Return the [x, y] coordinate for the center point of the cell that contains the specified text.  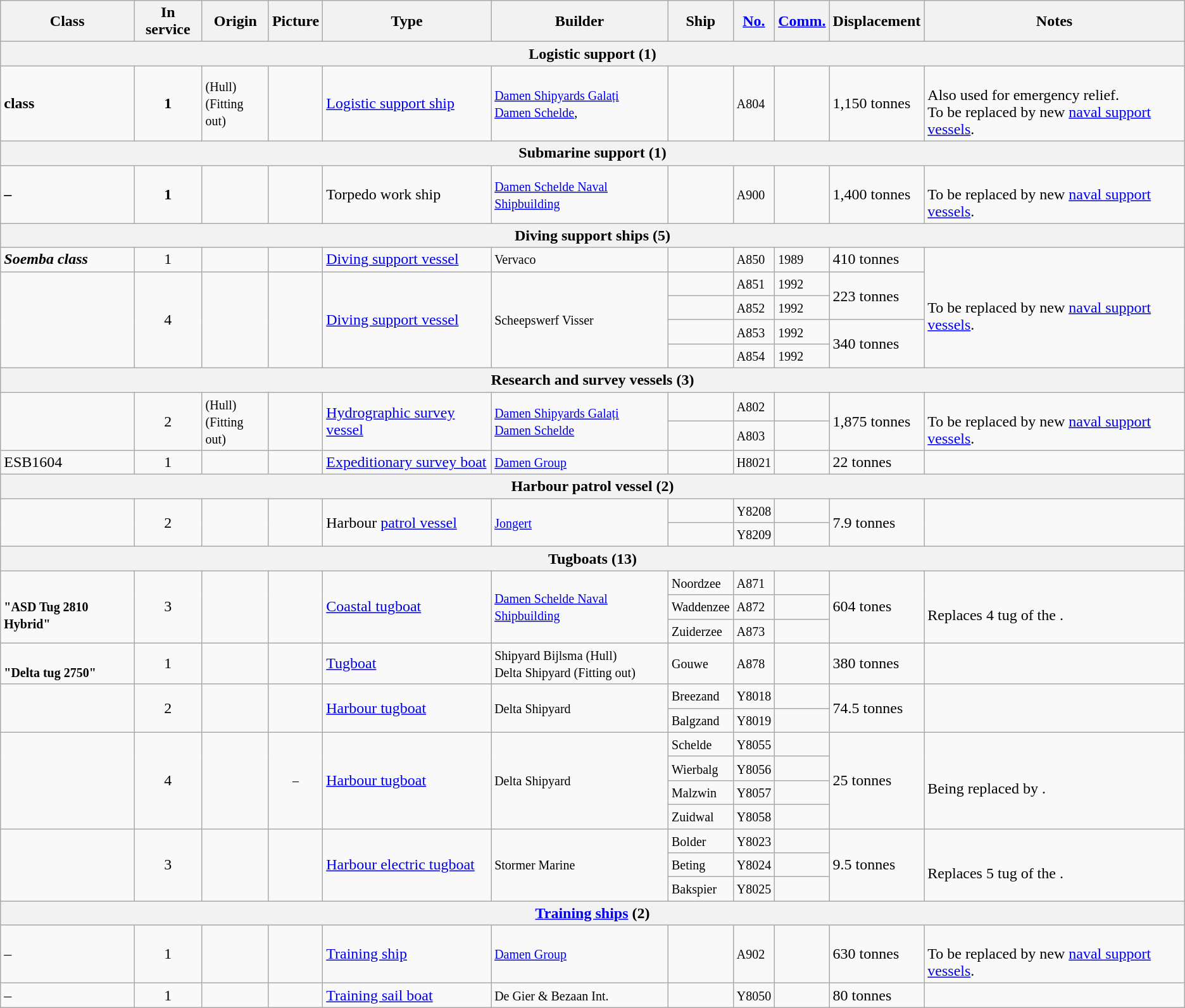
223 tonnes [877, 296]
ESB1604 [67, 463]
22 tonnes [877, 463]
Scheepswerf Visser [580, 320]
Shipyard Bijlsma (Hull)Delta Shipyard (Fitting out) [580, 663]
Being replaced by . [1055, 780]
Y8023 [754, 841]
Y8208 [754, 511]
"Delta tug 2750" [67, 663]
Y8056 [754, 768]
Noordzee [700, 583]
A878 [754, 663]
Tugboats (13) [592, 559]
Y8050 [754, 995]
Harbour patrol vessel [407, 523]
Builder [580, 22]
Y8019 [754, 720]
A873 [754, 631]
Zuiderzee [700, 631]
Breezand [700, 696]
Stormer Marine [580, 865]
A804 [754, 104]
Soemba class [67, 259]
Replaces 5 tug of the . [1055, 865]
410 tonnes [877, 259]
604 tones [877, 607]
A850 [754, 259]
Displacement [877, 22]
De Gier & Bezaan Int. [580, 995]
Damen Shipyards GalațiDamen Schelde, [580, 104]
Tugboat [407, 663]
Balgzand [700, 720]
Picture [295, 22]
630 tonnes [877, 954]
Training sail boat [407, 995]
Training ship [407, 954]
A902 [754, 954]
A851 [754, 283]
"ASD Tug 2810 Hybrid" [67, 607]
340 tonnes [877, 344]
Torpedo work ship [407, 194]
Harbour patrol vessel (2) [592, 487]
A852 [754, 308]
Damen Shipyards GalațiDamen Schelde [580, 421]
Waddenzee [700, 607]
Submarine support (1) [592, 153]
1,400 tonnes [877, 194]
Beting [700, 865]
H8021 [754, 463]
class [67, 104]
Hydrographic survey vessel [407, 421]
A871 [754, 583]
No. [754, 22]
1989 [802, 259]
Research and survey vessels (3) [592, 380]
A900 [754, 194]
Harbour electric tugboat [407, 865]
In service [168, 22]
Wierbalg [700, 768]
Y8024 [754, 865]
Y8058 [754, 816]
Jongert [580, 523]
Y8209 [754, 535]
Diving support ships (5) [592, 235]
A802 [754, 407]
Logistic support (1) [592, 54]
7.9 tonnes [877, 523]
Malzwin [700, 792]
A854 [754, 356]
74.5 tonnes [877, 708]
380 tonnes [877, 663]
Training ships (2) [592, 913]
Bolder [700, 841]
Y8055 [754, 744]
Coastal tugboat [407, 607]
Gouwe [700, 663]
Y8018 [754, 696]
Y8057 [754, 792]
25 tonnes [877, 780]
A853 [754, 332]
Class [67, 22]
Origin [235, 22]
Logistic support ship [407, 104]
9.5 tonnes [877, 865]
1,150 tonnes [877, 104]
80 tonnes [877, 995]
Vervaco [580, 259]
Comm. [802, 22]
A872 [754, 607]
Ship [700, 22]
Schelde [700, 744]
1,875 tonnes [877, 421]
Replaces 4 tug of the . [1055, 607]
Bakspier [700, 889]
Zuidwal [700, 816]
Type [407, 22]
Y8025 [754, 889]
A803 [754, 436]
Expeditionary survey boat [407, 463]
Notes [1055, 22]
Also used for emergency relief.To be replaced by new naval support vessels. [1055, 104]
